For the text-containing cell, return its midpoint in (x, y) coordinate format. 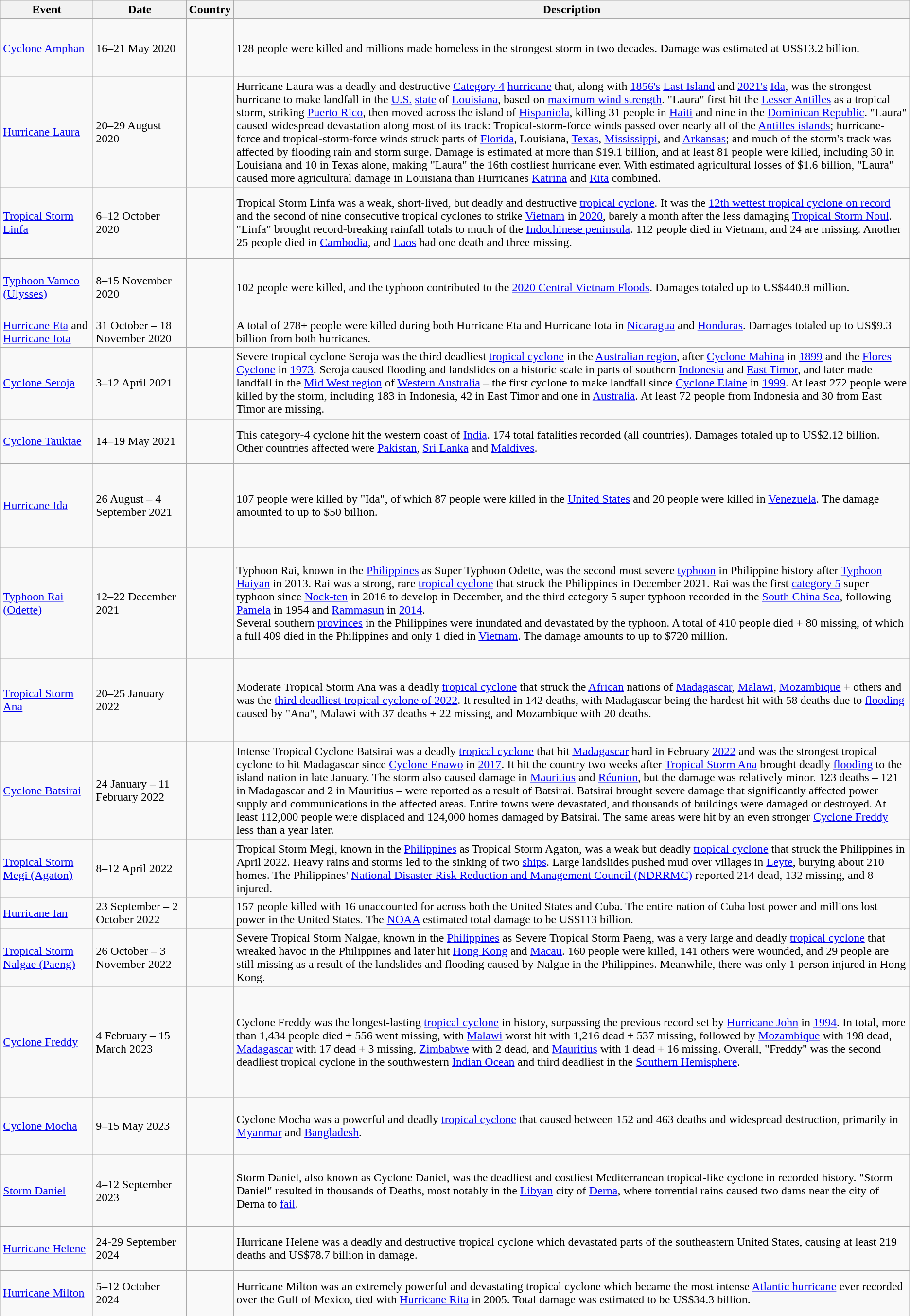
Cyclone Mocha (47, 1126)
Tropical Storm Megi (Agaton) (47, 868)
Description (572, 10)
4–12 September 2023 (140, 1191)
Tropical Storm Ana (47, 700)
Typhoon Vamco (Ulysses) (47, 287)
6–12 October 2020 (140, 223)
3–12 April 2021 (140, 383)
24-29 September 2024 (140, 1248)
5–12 October 2024 (140, 1293)
Date (140, 10)
Tropical Storm Linfa (47, 223)
Cyclone Amphan (47, 48)
9–15 May 2023 (140, 1126)
26 August – 4 September 2021 (140, 506)
20–25 January 2022 (140, 700)
Hurricane Milton (47, 1293)
Typhoon Rai (Odette) (47, 603)
23 September – 2 October 2022 (140, 913)
Hurricane Ida (47, 506)
14–19 May 2021 (140, 441)
8–15 November 2020 (140, 287)
12–22 December 2021 (140, 603)
Storm Daniel (47, 1191)
Cyclone Tauktae (47, 441)
Hurricane Laura (47, 132)
102 people were killed, and the typhoon contributed to the 2020 Central Vietnam Floods. Damages totaled up to US$440.8 million. (572, 287)
Cyclone Seroja (47, 383)
31 October – 18 November 2020 (140, 332)
Country (210, 10)
4 February – 15 March 2023 (140, 1042)
Hurricane Ian (47, 913)
Hurricane Helene (47, 1248)
16–21 May 2020 (140, 48)
24 January – 11 February 2022 (140, 790)
Tropical Storm Nalgae (Paeng) (47, 958)
20–29 August 2020 (140, 132)
Event (47, 10)
8–12 April 2022 (140, 868)
26 October – 3 November 2022 (140, 958)
Hurricane Eta and Hurricane Iota (47, 332)
Cyclone Batsirai (47, 790)
128 people were killed and millions made homeless in the strongest storm in two decades. Damage was estimated at US$13.2 billion. (572, 48)
Cyclone Freddy (47, 1042)
